From the cell containing the given text, extract its center point as (x, y) coordinate. 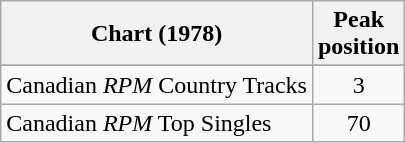
Chart (1978) (157, 34)
Peakposition (358, 34)
70 (358, 123)
3 (358, 85)
Canadian RPM Country Tracks (157, 85)
Canadian RPM Top Singles (157, 123)
